Detect which cell encompasses the target text, then output its [X, Y] center coordinate. 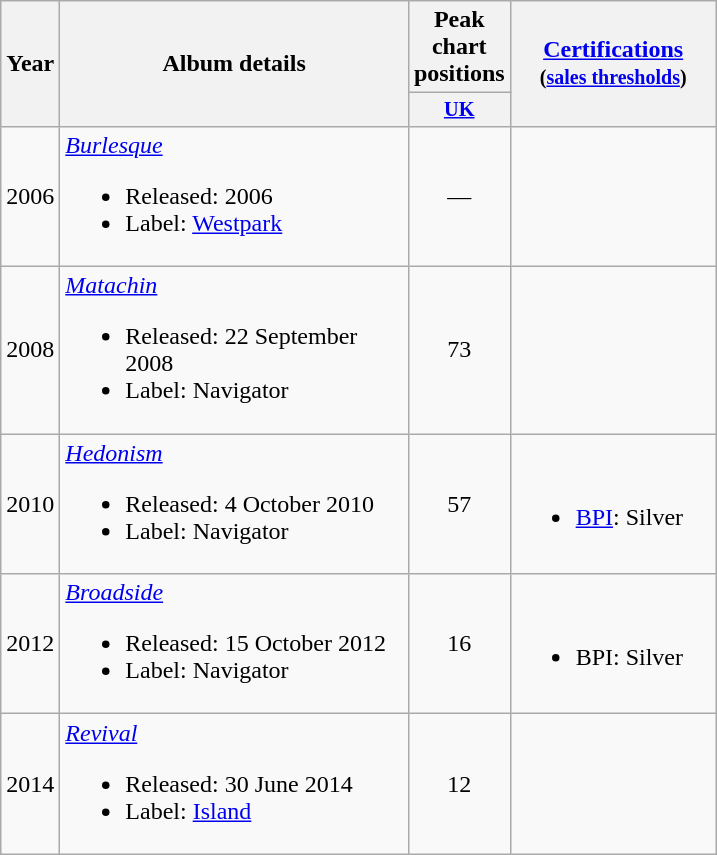
Certifications(sales thresholds) [613, 64]
2008 [30, 350]
2006 [30, 196]
UK [459, 110]
HedonismReleased: 4 October 2010Label: Navigator [234, 504]
57 [459, 504]
MatachinReleased: 22 September 2008Label: Navigator [234, 350]
Year [30, 64]
2012 [30, 644]
Peak chart positions [459, 47]
BurlesqueReleased: 2006Label: Westpark [234, 196]
73 [459, 350]
— [459, 196]
BroadsideReleased: 15 October 2012Label: Navigator [234, 644]
2014 [30, 784]
Album details [234, 64]
16 [459, 644]
12 [459, 784]
RevivalReleased: 30 June 2014Label: Island [234, 784]
2010 [30, 504]
